Capture the cell that displays the provided text and extract its [X, Y] central coordinate. 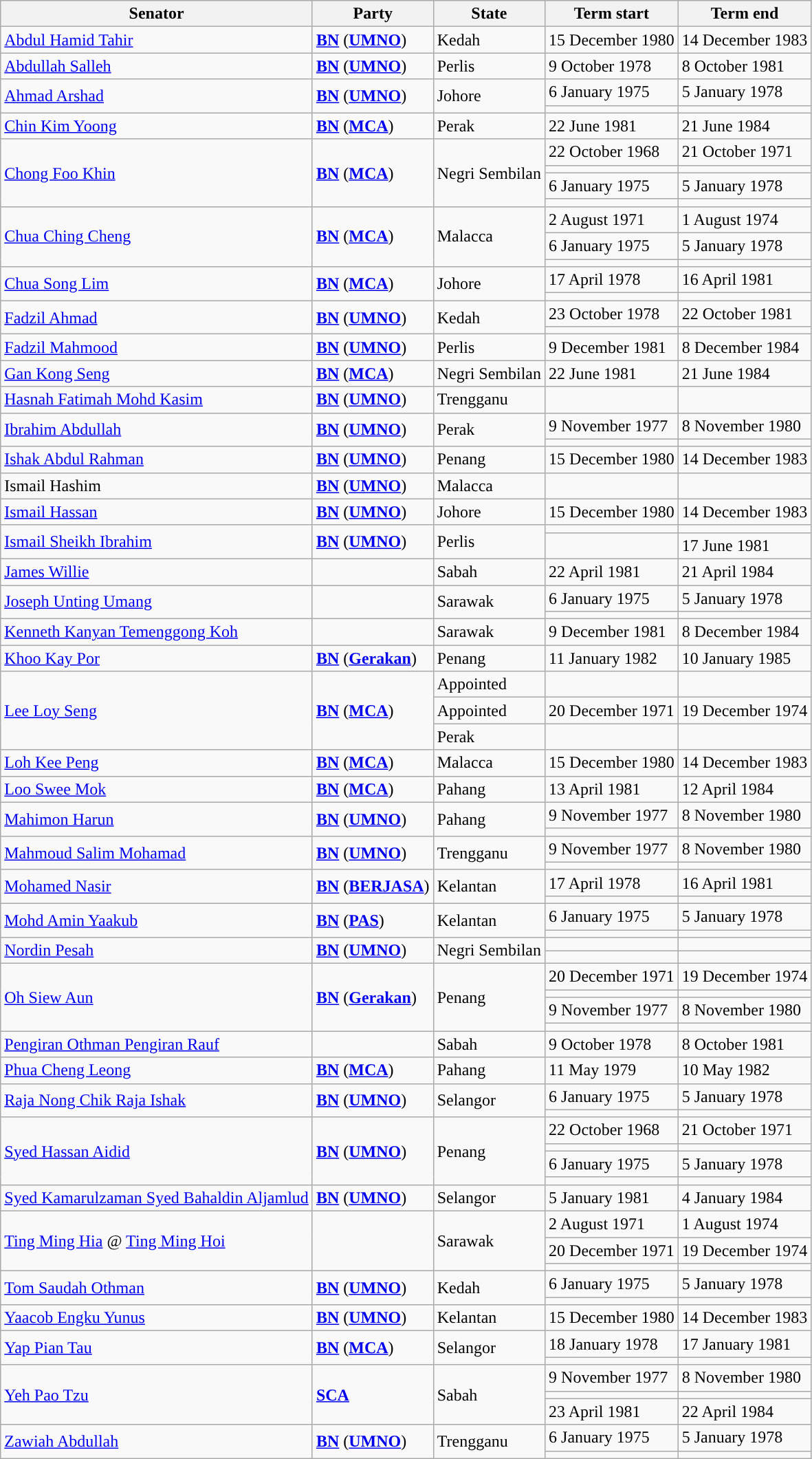
11 May 1979 [612, 1070]
Fadzil Mahmood [157, 347]
22 April 1984 [745, 1412]
Ting Ming Hia @ Ting Ming Hoi [157, 1241]
23 April 1981 [612, 1412]
Senator [157, 14]
Syed Kamarulzaman Syed Bahaldin Aljamlud [157, 1198]
17 January 1981 [745, 1344]
21 April 1984 [745, 572]
Mahmoud Salim Mohamad [157, 853]
Zawiah Abdullah [157, 1442]
Syed Hassan Aidid [157, 1151]
10 January 1985 [745, 658]
Pengiran Othman Pengiran Rauf [157, 1044]
Nordin Pesah [157, 951]
18 January 1978 [612, 1344]
Joseph Unting Umang [157, 601]
Ismail Sheikh Ibrahim [157, 542]
22 April 1981 [612, 572]
Party [373, 14]
Raja Nong Chik Raja Ishak [157, 1101]
Loo Swee Mok [157, 789]
Abdullah Salleh [157, 66]
Mahimon Harun [157, 819]
James Willie [157, 572]
Ahmad Arshad [157, 96]
10 May 1982 [745, 1070]
Yaacob Engku Yunus [157, 1318]
Term start [612, 14]
Chong Foo Khin [157, 173]
Chua Song Lim [157, 283]
Chua Ching Cheng [157, 237]
Oh Siew Aun [157, 997]
23 October 1978 [612, 314]
Chin Kim Yoong [157, 126]
Tom Saudah Othman [157, 1288]
Mohd Amin Yaakub [157, 920]
17 June 1981 [745, 545]
Term end [745, 14]
22 October 1981 [745, 314]
Yeh Pao Tzu [157, 1395]
Mohamed Nasir [157, 886]
Ismail Hassan [157, 512]
Abdul Hamid Tahir [157, 40]
Ismail Hashim [157, 486]
Phua Cheng Leong [157, 1070]
BN (BERJASA) [373, 886]
12 April 1984 [745, 789]
Gan Kong Seng [157, 374]
BN (PAS) [373, 920]
13 April 1981 [612, 789]
11 January 1982 [612, 658]
4 January 1984 [745, 1198]
Kenneth Kanyan Temenggong Koh [157, 632]
Lee Loy Seng [157, 711]
Khoo Kay Por [157, 658]
Fadzil Ahmad [157, 318]
Hasnah Fatimah Mohd Kasim [157, 400]
SCA [373, 1395]
State [489, 14]
5 January 1981 [612, 1198]
Ishak Abdul Rahman [157, 460]
Loh Kee Peng [157, 763]
Ibrahim Abdullah [157, 429]
Yap Pian Tau [157, 1348]
